Pinpoint the cell where the given text exists, returning its [X, Y] midpoint coordinate. 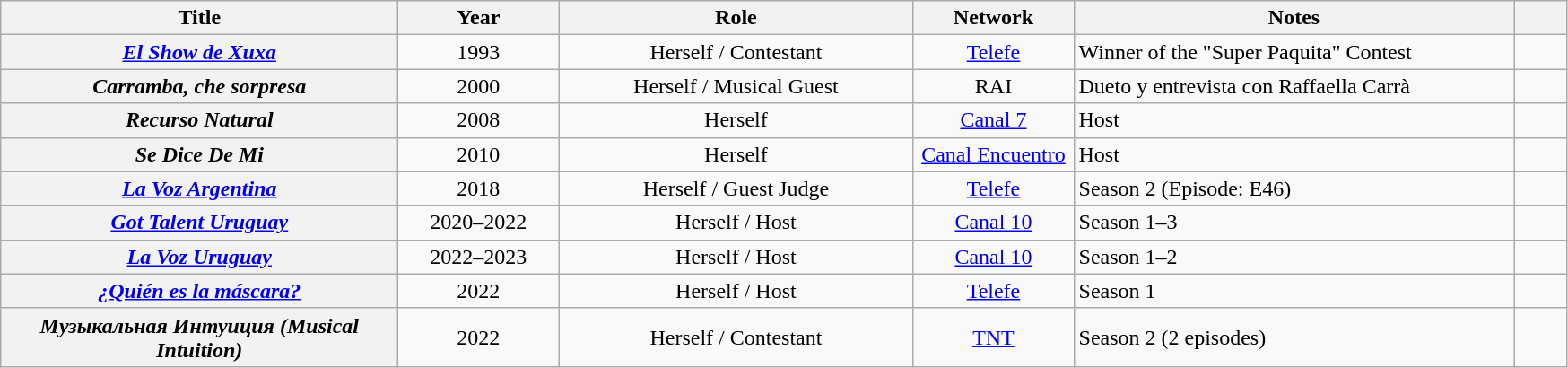
Season 1 [1294, 291]
2020–2022 [479, 223]
Season 1–2 [1294, 257]
Canal 7 [994, 120]
Season 2 (Episode: E46) [1294, 188]
2010 [479, 154]
1993 [479, 52]
Recurso Natural [199, 120]
El Show de Xuxa [199, 52]
ТNT [994, 337]
¿Quién es la máscara? [199, 291]
Carramba, che sorpresa [199, 86]
Canal Encuentro [994, 154]
2008 [479, 120]
Winner of the "Super Paquita" Contest [1294, 52]
Season 1–3 [1294, 223]
Dueto y entrevista con Raffaella Carrà [1294, 86]
Network [994, 18]
2022–2023 [479, 257]
Role [736, 18]
Музыкальная Интуиция (Musical Intuition) [199, 337]
Year [479, 18]
Herself / Musical Guest [736, 86]
Notes [1294, 18]
La Voz Uruguay [199, 257]
La Voz Argentina [199, 188]
Season 2 (2 episodes) [1294, 337]
Se Dice De Mi [199, 154]
Got Talent Uruguay [199, 223]
2000 [479, 86]
2018 [479, 188]
Title [199, 18]
Herself / Guest Judge [736, 188]
RAI [994, 86]
